From the cell containing the given text, extract its center point as [x, y] coordinate. 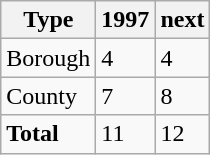
Borough [48, 58]
Type [48, 20]
12 [182, 134]
8 [182, 96]
1997 [126, 20]
next [182, 20]
11 [126, 134]
Total [48, 134]
County [48, 96]
7 [126, 96]
